Identify which cell holds the provided text, then report its (X, Y) central coordinate. 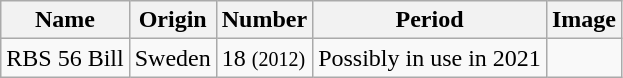
Image (584, 20)
Name (65, 20)
18 (2012) (264, 58)
Origin (172, 20)
Period (430, 20)
Sweden (172, 58)
Number (264, 20)
Possibly in use in 2021 (430, 58)
RBS 56 Bill (65, 58)
